Pinpoint the cell where the given text exists, returning its (X, Y) midpoint coordinate. 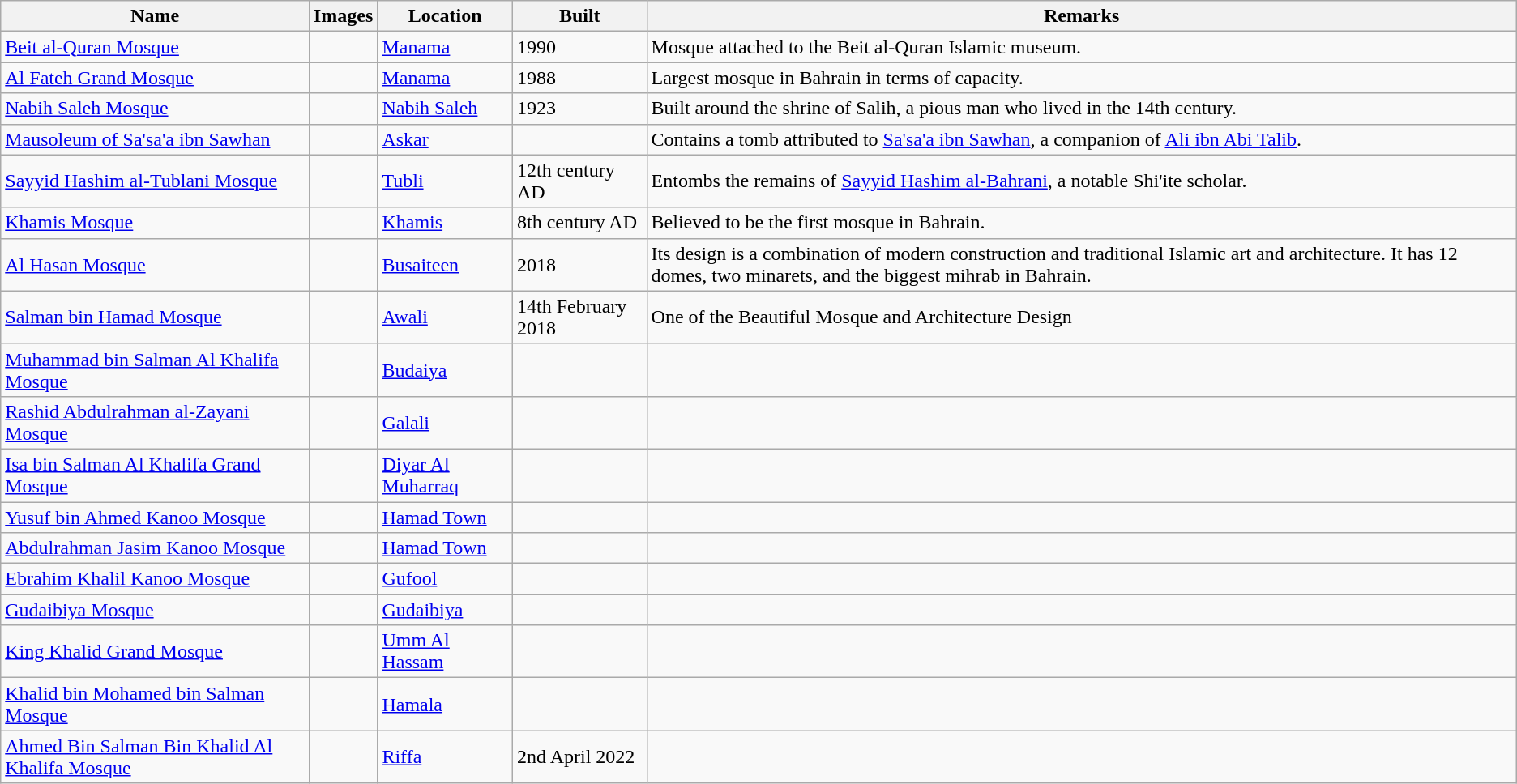
14th February 2018 (579, 317)
Khamis (446, 223)
Ebrahim Khalil Kanoo Mosque (156, 579)
Tubli (446, 181)
Beit al-Quran Mosque (156, 47)
1988 (579, 78)
Khamis Mosque (156, 223)
Al Fateh Grand Mosque (156, 78)
Al Hasan Mosque (156, 264)
Khalid bin Mohamed bin Salman Mosque (156, 705)
Hamala (446, 705)
Remarks (1081, 16)
Images (343, 16)
Galali (446, 423)
Contains a tomb attributed to Sa'sa'a ibn Sawhan, a companion of Ali ibn Abi Talib. (1081, 139)
Gudaibiya (446, 610)
Location (446, 16)
Entombs the remains of Sayyid Hashim al-Bahrani, a notable Shi'ite scholar. (1081, 181)
Umm Al Hassam (446, 651)
Nabih Saleh (446, 109)
Ahmed Bin Salman Bin Khalid Al Khalifa Mosque (156, 756)
Mosque attached to the Beit al-Quran Islamic museum. (1081, 47)
Nabih Saleh Mosque (156, 109)
8th century AD (579, 223)
King Khalid Grand Mosque (156, 651)
12th century AD (579, 181)
Name (156, 16)
Busaiteen (446, 264)
Awali (446, 317)
Built (579, 16)
Believed to be the first mosque in Bahrain. (1081, 223)
1990 (579, 47)
Isa bin Salman Al Khalifa Grand Mosque (156, 475)
Riffa (446, 756)
Muhammad bin Salman Al Khalifa Mosque (156, 369)
Gudaibiya Mosque (156, 610)
Askar (446, 139)
Yusuf bin Ahmed Kanoo Mosque (156, 518)
Largest mosque in Bahrain in terms of capacity. (1081, 78)
Gufool (446, 579)
Rashid Abdulrahman al-Zayani Mosque (156, 423)
Mausoleum of Sa'sa'a ibn Sawhan (156, 139)
Abdulrahman Jasim Kanoo Mosque (156, 548)
Sayyid Hashim al-Tublani Mosque (156, 181)
One of the Beautiful Mosque and Architecture Design (1081, 317)
2nd April 2022 (579, 756)
Salman bin Hamad Mosque (156, 317)
1923 (579, 109)
Diyar Al Muharraq (446, 475)
Built around the shrine of Salih, a pious man who lived in the 14th century. (1081, 109)
2018 (579, 264)
Budaiya (446, 369)
